Determine the [X, Y] coordinate at the center of the cell enclosing the given text.  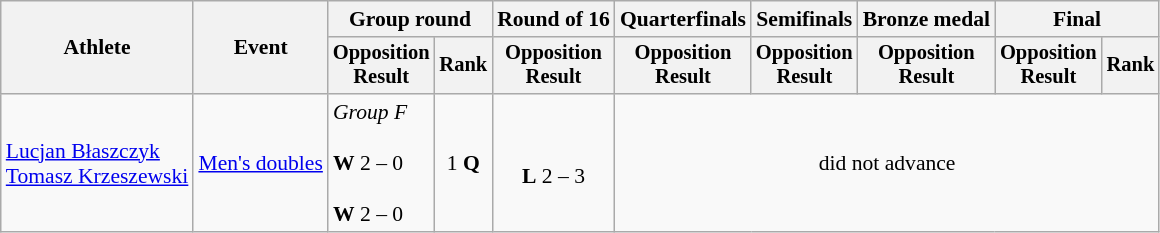
Men's doubles [260, 163]
Round of 16 [554, 19]
Event [260, 48]
Group round [410, 19]
did not advance [887, 163]
Athlete [98, 48]
Lucjan BłaszczykTomasz Krzeszewski [98, 163]
Semifinals [804, 19]
Final [1077, 19]
Bronze medal [926, 19]
L 2 – 3 [554, 163]
1 Q [464, 163]
Group FW 2 – 0W 2 – 0 [382, 163]
Quarterfinals [683, 19]
